Locate the cell with the specified text and output its [x, y] center coordinate. 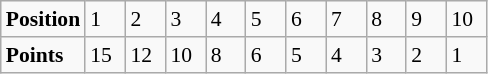
Points [43, 55]
12 [145, 55]
7 [346, 19]
Position [43, 19]
9 [426, 19]
15 [105, 55]
